Pinpoint the cell where the given text exists, returning its [X, Y] midpoint coordinate. 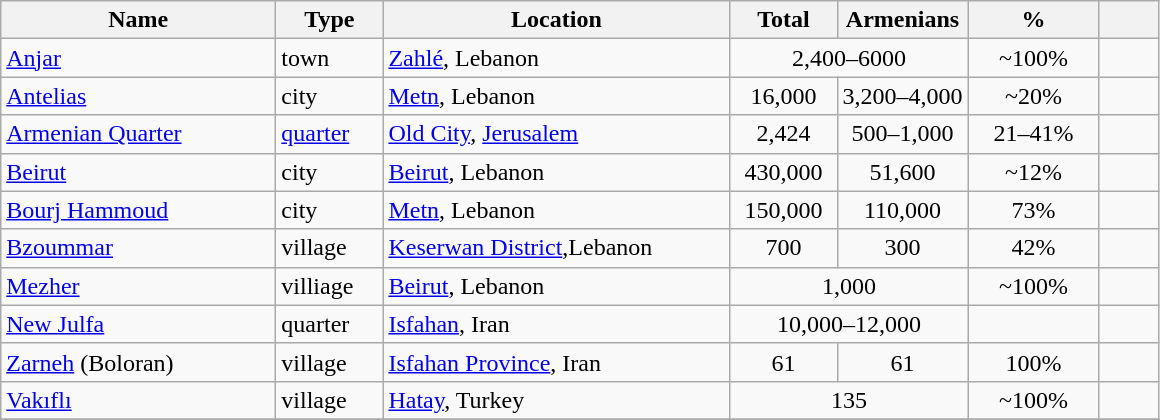
~20% [1034, 96]
16,000 [784, 96]
Old City, Jerusalem [556, 134]
% [1034, 20]
Hatay, Turkey [556, 400]
42% [1034, 248]
2,400–6000 [849, 58]
10,000–12,000 [849, 324]
Armenians [902, 20]
51,600 [902, 172]
Vakıflı [138, 400]
~12% [1034, 172]
1,000 [849, 286]
Zarneh (Boloran) [138, 362]
73% [1034, 210]
150,000 [784, 210]
500–1,000 [902, 134]
Bzoummar [138, 248]
Beirut [138, 172]
Type [330, 20]
21–41% [1034, 134]
100% [1034, 362]
2,424 [784, 134]
town [330, 58]
3,200–4,000 [902, 96]
300 [902, 248]
430,000 [784, 172]
villiage [330, 286]
Name [138, 20]
Zahlé, Lebanon [556, 58]
Isfahan Province, Iran [556, 362]
New Julfa [138, 324]
135 [849, 400]
Antelias [138, 96]
Anjar [138, 58]
Isfahan, Iran [556, 324]
Location [556, 20]
Total [784, 20]
700 [784, 248]
Bourj Hammoud [138, 210]
110,000 [902, 210]
Armenian Quarter [138, 134]
Keserwan District,Lebanon [556, 248]
Mezher [138, 286]
